Provide the (X, Y) coordinate of the cell's center where the given text is located.  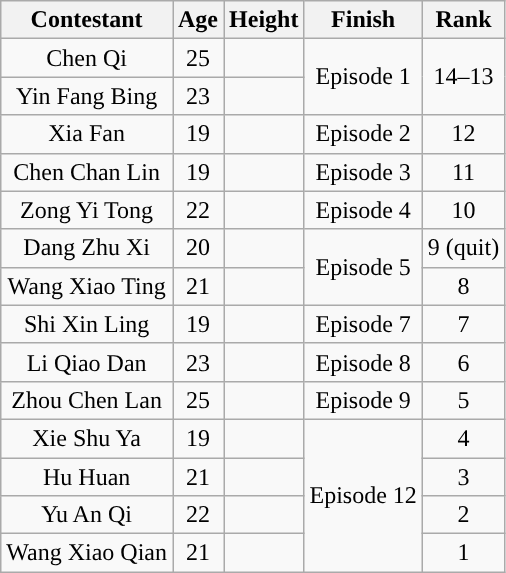
Episode 4 (363, 210)
Episode 1 (363, 77)
14–13 (463, 77)
9 (quit) (463, 248)
Hu Huan (87, 477)
Xia Fan (87, 134)
Episode 3 (363, 172)
Rank (463, 20)
Episode 2 (363, 134)
Li Qiao Dan (87, 362)
12 (463, 134)
Height (264, 20)
Episode 5 (363, 267)
Chen Qi (87, 58)
Yu An Qi (87, 515)
1 (463, 553)
Shi Xin Ling (87, 324)
Wang Xiao Qian (87, 553)
Yin Fang Bing (87, 96)
2 (463, 515)
Xie Shu Ya (87, 438)
3 (463, 477)
Wang Xiao Ting (87, 286)
Age (198, 20)
Episode 7 (363, 324)
Dang Zhu Xi (87, 248)
Finish (363, 20)
7 (463, 324)
Zong Yi Tong (87, 210)
Episode 12 (363, 495)
5 (463, 400)
20 (198, 248)
Episode 9 (363, 400)
Chen Chan Lin (87, 172)
10 (463, 210)
4 (463, 438)
6 (463, 362)
Zhou Chen Lan (87, 400)
11 (463, 172)
Contestant (87, 20)
8 (463, 286)
Episode 8 (363, 362)
